Detect which cell encompasses the target text, then output its [x, y] center coordinate. 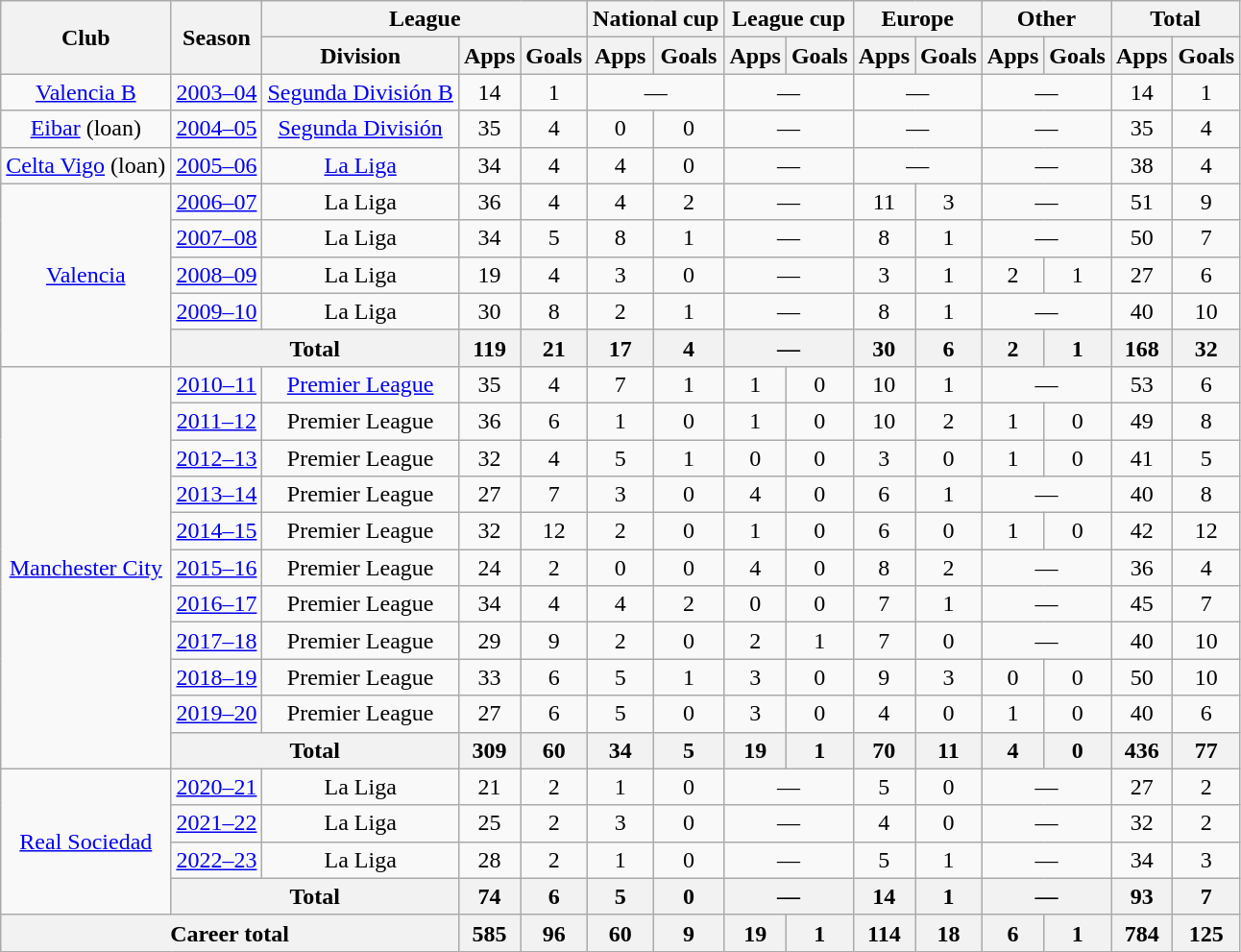
Valencia B [86, 92]
2012–13 [217, 458]
74 [489, 896]
436 [1141, 750]
Club [86, 37]
2018–19 [217, 677]
2016–17 [217, 604]
2019–20 [217, 714]
2022–23 [217, 860]
77 [1206, 750]
51 [1141, 202]
2013–14 [217, 495]
2021–22 [217, 823]
League cup [789, 19]
168 [1141, 348]
2011–12 [217, 421]
18 [949, 933]
2008–09 [217, 275]
Real Sociedad [86, 842]
Season [217, 37]
585 [489, 933]
2005–06 [217, 165]
Manchester City [86, 567]
Segunda División [360, 129]
2009–10 [217, 311]
125 [1206, 933]
2014–15 [217, 531]
League [425, 19]
Valencia [86, 275]
96 [554, 933]
17 [620, 348]
2007–08 [217, 238]
33 [489, 677]
49 [1141, 421]
28 [489, 860]
Segunda División B [360, 92]
42 [1141, 531]
Eibar (loan) [86, 129]
70 [884, 750]
119 [489, 348]
114 [884, 933]
2015–16 [217, 568]
2017–18 [217, 641]
309 [489, 750]
784 [1141, 933]
2020–21 [217, 787]
25 [489, 823]
2010–11 [217, 384]
41 [1141, 458]
Career total [231, 933]
38 [1141, 165]
Celta Vigo (loan) [86, 165]
24 [489, 568]
Division [360, 56]
2004–05 [217, 129]
2006–07 [217, 202]
National cup [656, 19]
2003–04 [217, 92]
45 [1141, 604]
Other [1046, 19]
53 [1141, 384]
93 [1141, 896]
Europe [917, 19]
29 [489, 641]
